Provide the (x, y) coordinate of the cell's center where the given text is located.  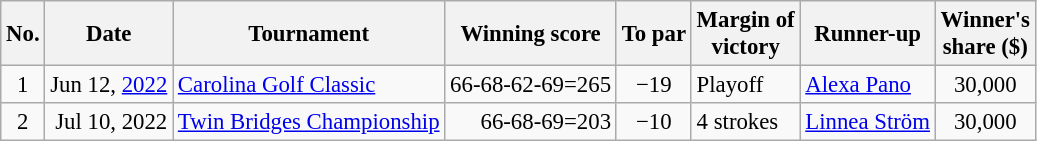
−10 (654, 122)
Carolina Golf Classic (309, 85)
1 (23, 85)
No. (23, 34)
Alexa Pano (868, 85)
Linnea Ström (868, 122)
Tournament (309, 34)
To par (654, 34)
Date (109, 34)
66-68-62-69=265 (531, 85)
Jul 10, 2022 (109, 122)
Jun 12, 2022 (109, 85)
Runner-up (868, 34)
66-68-69=203 (531, 122)
Twin Bridges Championship (309, 122)
−19 (654, 85)
2 (23, 122)
Winning score (531, 34)
Margin ofvictory (746, 34)
4 strokes (746, 122)
Winner'sshare ($) (985, 34)
Playoff (746, 85)
